Extract the (x, y) coordinate from the center of the cell holding the provided text.  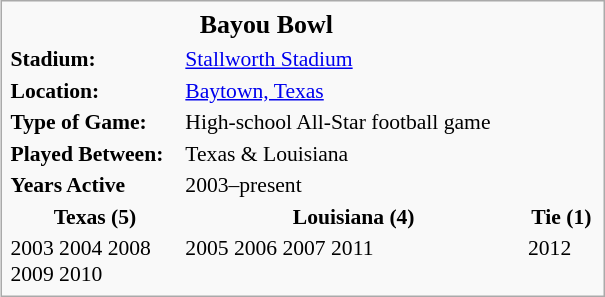
Louisiana (4) (354, 216)
Years Active (95, 185)
2003–present (354, 185)
Played Between: (95, 153)
Bayou Bowl (266, 26)
Baytown, Texas (354, 90)
Location: (95, 90)
Texas & Louisiana (354, 153)
Stallworth Stadium (354, 59)
2012 (562, 261)
High-school All-Star football game (354, 122)
Stadium: (95, 59)
2005 2006 2007 2011 (354, 261)
Texas (5) (95, 216)
Type of Game: (95, 122)
Tie (1) (562, 216)
2003 2004 2008 2009 2010 (95, 261)
